For the text-containing cell, return its midpoint in [X, Y] coordinate format. 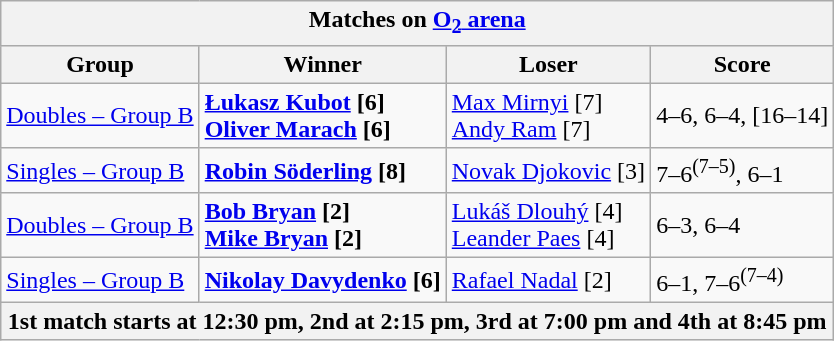
4–6, 6–4, [16–14] [742, 116]
7–6(7–5), 6–1 [742, 170]
1st match starts at 12:30 pm, 2nd at 2:15 pm, 3rd at 7:00 pm and 4th at 8:45 pm [418, 321]
Matches on O2 arena [418, 23]
Łukasz Kubot [6] Oliver Marach [6] [322, 116]
Score [742, 64]
Winner [322, 64]
6–3, 6–4 [742, 226]
Robin Söderling [8] [322, 170]
6–1, 7–6(7–4) [742, 280]
Max Mirnyi [7] Andy Ram [7] [548, 116]
Novak Djokovic [3] [548, 170]
Rafael Nadal [2] [548, 280]
Lukáš Dlouhý [4] Leander Paes [4] [548, 226]
Loser [548, 64]
Bob Bryan [2] Mike Bryan [2] [322, 226]
Nikolay Davydenko [6] [322, 280]
Group [100, 64]
